Extract the [X, Y] coordinate from the center of the cell holding the provided text.  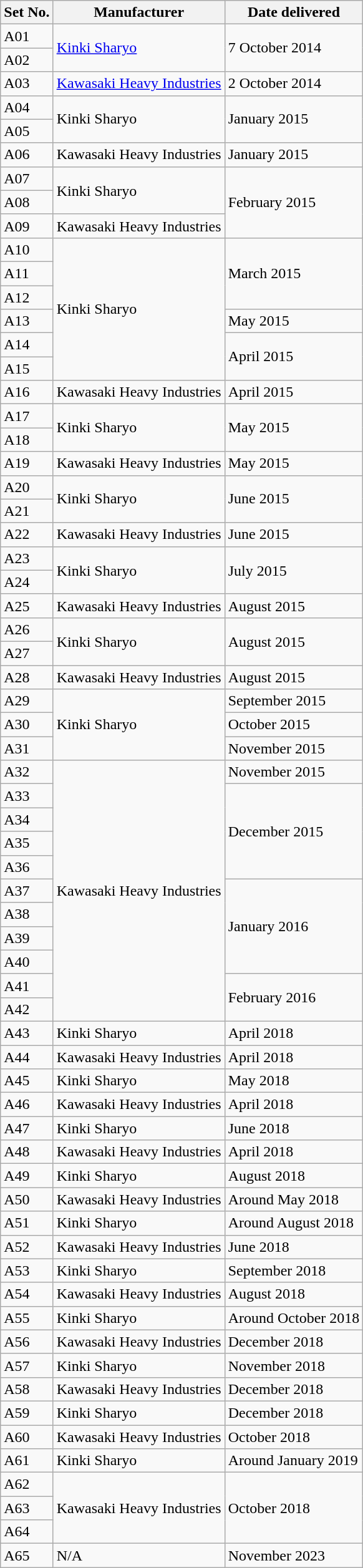
A43 [27, 1033]
A34 [27, 820]
A40 [27, 962]
A24 [27, 582]
A08 [27, 202]
A23 [27, 558]
7 October 2014 [294, 48]
A65 [27, 1556]
A38 [27, 914]
A37 [27, 891]
September 2018 [294, 1270]
A28 [27, 677]
A18 [27, 440]
A33 [27, 796]
A04 [27, 107]
A46 [27, 1105]
A20 [27, 487]
July 2015 [294, 570]
A25 [27, 606]
A05 [27, 131]
A11 [27, 273]
A61 [27, 1461]
Around October 2018 [294, 1318]
A35 [27, 843]
A14 [27, 345]
A63 [27, 1508]
A06 [27, 155]
A45 [27, 1081]
Around May 2018 [294, 1199]
A53 [27, 1270]
A02 [27, 60]
A64 [27, 1532]
A27 [27, 653]
A36 [27, 867]
A21 [27, 511]
A51 [27, 1223]
A39 [27, 938]
A16 [27, 392]
A48 [27, 1152]
A29 [27, 701]
A55 [27, 1318]
Manufacturer [138, 12]
May 2018 [294, 1081]
A44 [27, 1057]
Around January 2019 [294, 1461]
A62 [27, 1484]
A26 [27, 629]
A42 [27, 1009]
A17 [27, 416]
December 2015 [294, 831]
A60 [27, 1436]
A54 [27, 1294]
A30 [27, 725]
N/A [138, 1556]
Set No. [27, 12]
November 2018 [294, 1365]
A15 [27, 369]
A03 [27, 84]
A58 [27, 1389]
A50 [27, 1199]
A07 [27, 178]
January 2016 [294, 926]
A32 [27, 772]
A10 [27, 249]
October 2015 [294, 725]
February 2015 [294, 202]
A12 [27, 298]
A56 [27, 1342]
September 2015 [294, 701]
Date delivered [294, 12]
A52 [27, 1247]
February 2016 [294, 997]
March 2015 [294, 273]
2 October 2014 [294, 84]
A13 [27, 321]
A57 [27, 1365]
A49 [27, 1176]
A41 [27, 985]
A59 [27, 1413]
A09 [27, 226]
A01 [27, 36]
A19 [27, 463]
A31 [27, 748]
November 2023 [294, 1556]
A47 [27, 1128]
A22 [27, 535]
Around August 2018 [294, 1223]
